Provide the (x, y) coordinate of the cell's center where the given text is located.  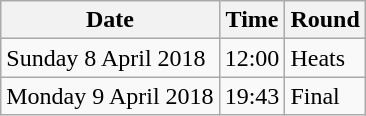
Round (325, 20)
Monday 9 April 2018 (110, 96)
Sunday 8 April 2018 (110, 58)
12:00 (252, 58)
Time (252, 20)
19:43 (252, 96)
Final (325, 96)
Heats (325, 58)
Date (110, 20)
